Provide the [X, Y] coordinate of the cell's center where the given text is located.  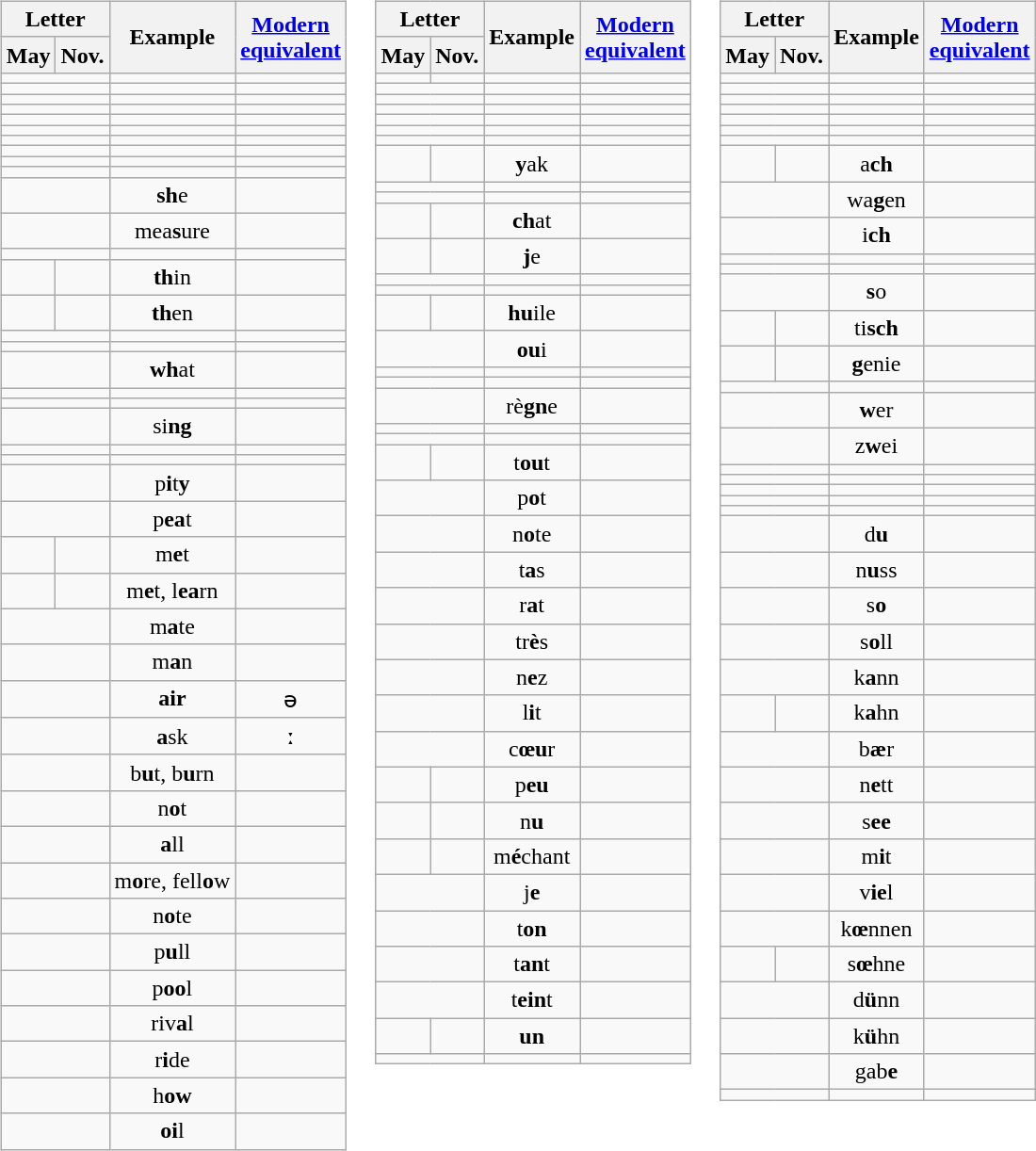
peat [172, 519]
tas [532, 570]
zwei [877, 446]
cœur [532, 749]
yak [532, 164]
ə [291, 699]
sing [172, 427]
rat [532, 606]
kahn [877, 713]
rival [172, 1024]
kœnnen [877, 928]
teint [532, 1000]
ach [877, 164]
ː [291, 737]
oui [532, 349]
air [172, 699]
peu [532, 785]
nez [532, 677]
but, burn [172, 772]
see [877, 820]
du [877, 534]
what [172, 369]
met [172, 555]
ride [172, 1060]
not [172, 808]
pity [172, 483]
then [172, 313]
ask [172, 737]
bær [877, 749]
all [172, 844]
thin [172, 277]
she [172, 195]
mate [172, 626]
met, learn [172, 591]
kühn [877, 1036]
measure [172, 231]
ton [532, 928]
chat [532, 220]
lit [532, 713]
méchant [532, 856]
sœhne [877, 965]
mit [877, 856]
tant [532, 965]
tisch [877, 328]
nu [532, 820]
pool [172, 988]
un [532, 1036]
wagen [877, 200]
genie [877, 364]
wer [877, 410]
man [172, 662]
how [172, 1095]
kann [877, 677]
gabe [877, 1072]
soll [877, 641]
more, fellow [172, 881]
nuss [877, 570]
règne [532, 406]
dünn [877, 1000]
ich [877, 235]
huile [532, 313]
oil [172, 1131]
pot [532, 498]
très [532, 641]
pull [172, 952]
nett [877, 785]
tout [532, 462]
viel [877, 892]
